Capture the cell that displays the provided text and extract its (X, Y) central coordinate. 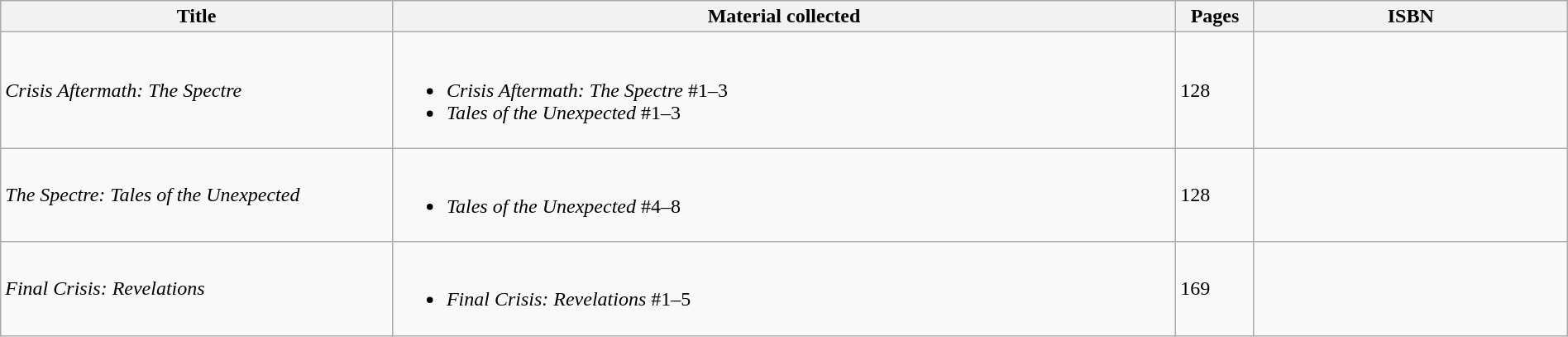
ISBN (1411, 17)
Final Crisis: Revelations #1–5 (784, 288)
Material collected (784, 17)
The Spectre: Tales of the Unexpected (197, 195)
Pages (1216, 17)
Tales of the Unexpected #4–8 (784, 195)
Final Crisis: Revelations (197, 288)
169 (1216, 288)
Title (197, 17)
Crisis Aftermath: The Spectre (197, 90)
Crisis Aftermath: The Spectre #1–3Tales of the Unexpected #1–3 (784, 90)
